Determine the [x, y] coordinate at the center of the cell enclosing the given text.  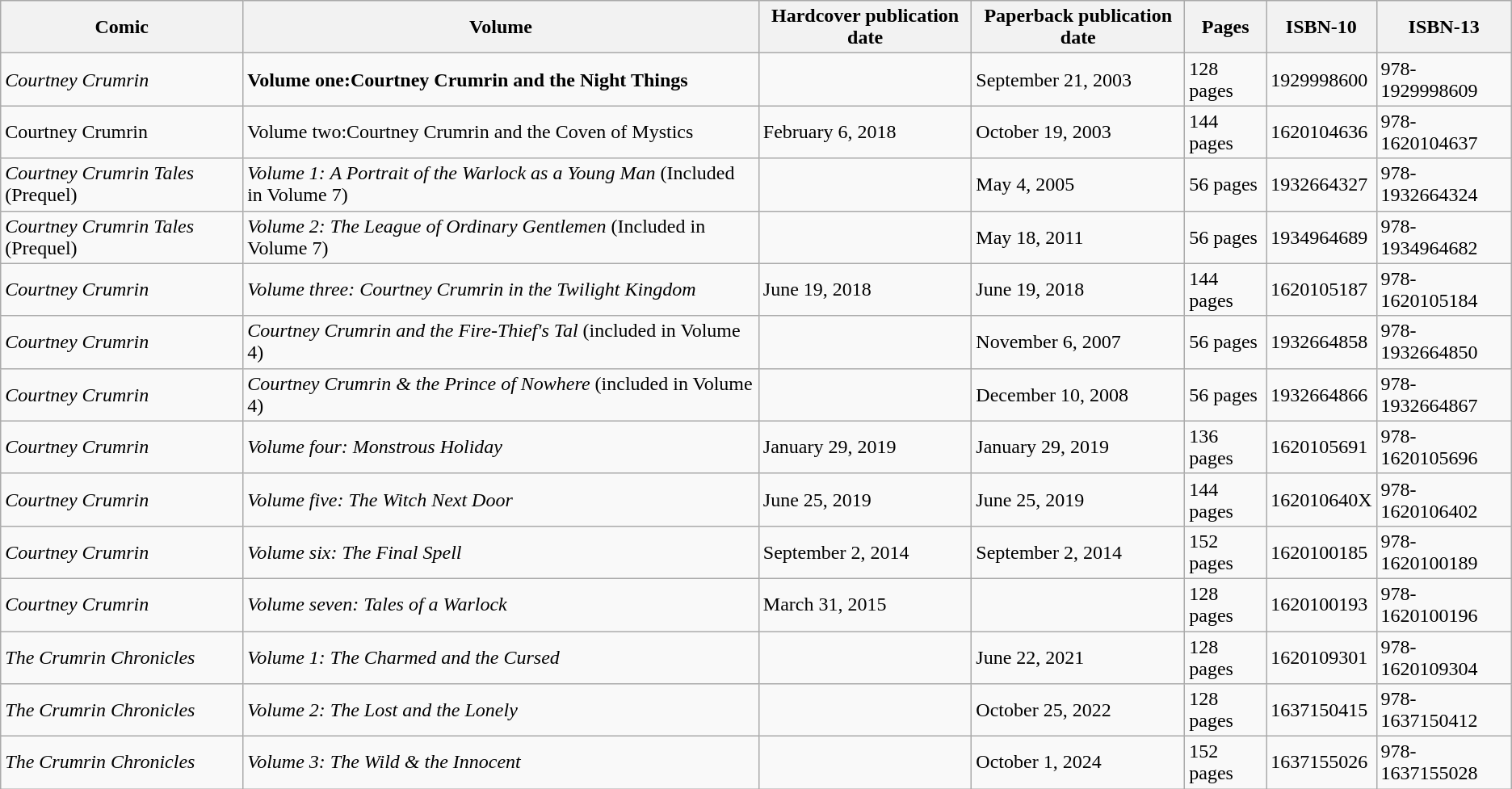
1620109301 [1321, 657]
Volume one:Courtney Crumrin and the Night Things [501, 79]
May 18, 2011 [1078, 237]
October 25, 2022 [1078, 711]
1932664327 [1321, 184]
Volume seven: Tales of a Warlock [501, 604]
978-1620100196 [1444, 604]
978-1932664867 [1444, 394]
February 6, 2018 [865, 132]
978-1637150412 [1444, 711]
November 6, 2007 [1078, 342]
1620105691 [1321, 447]
Volume 2: The League of Ordinary Gentlemen (Included in Volume 7) [501, 237]
1620100193 [1321, 604]
Volume three: Courtney Crumrin in the Twilight Kingdom [501, 289]
1637150415 [1321, 711]
1934964689 [1321, 237]
162010640X [1321, 499]
Paperback publication date [1078, 27]
October 1, 2024 [1078, 762]
Volume six: The Final Spell [501, 552]
March 31, 2015 [865, 604]
978-1934964682 [1444, 237]
Volume 2: The Lost and the Lonely [501, 711]
September 21, 2003 [1078, 79]
Hardcover publication date [865, 27]
978-1620106402 [1444, 499]
1929998600 [1321, 79]
May 4, 2005 [1078, 184]
978-1620104637 [1444, 132]
ISBN-10 [1321, 27]
978-1620109304 [1444, 657]
978-1637155028 [1444, 762]
978-1929998609 [1444, 79]
1620100185 [1321, 552]
Volume two:Courtney Crumrin and the Coven of Mystics [501, 132]
1620104636 [1321, 132]
Volume five: The Witch Next Door [501, 499]
ISBN-13 [1444, 27]
1932664866 [1321, 394]
October 19, 2003 [1078, 132]
Courtney Crumrin and the Fire-Thief's Tal (included in Volume 4) [501, 342]
Pages [1226, 27]
Courtney Crumrin & the Prince of Nowhere (included in Volume 4) [501, 394]
978-1620105184 [1444, 289]
1637155026 [1321, 762]
Volume 1: The Charmed and the Cursed [501, 657]
978-1620100189 [1444, 552]
Volume 3: The Wild & the Innocent [501, 762]
December 10, 2008 [1078, 394]
978-1932664324 [1444, 184]
978-1620105696 [1444, 447]
136 pages [1226, 447]
Comic [122, 27]
1932664858 [1321, 342]
Volume [501, 27]
1620105187 [1321, 289]
Volume four: Monstrous Holiday [501, 447]
Volume 1: A Portrait of the Warlock as a Young Man (Included in Volume 7) [501, 184]
978-1932664850 [1444, 342]
June 22, 2021 [1078, 657]
